Scan for the cell matching the given text and deliver its (X, Y) coordinate at center. 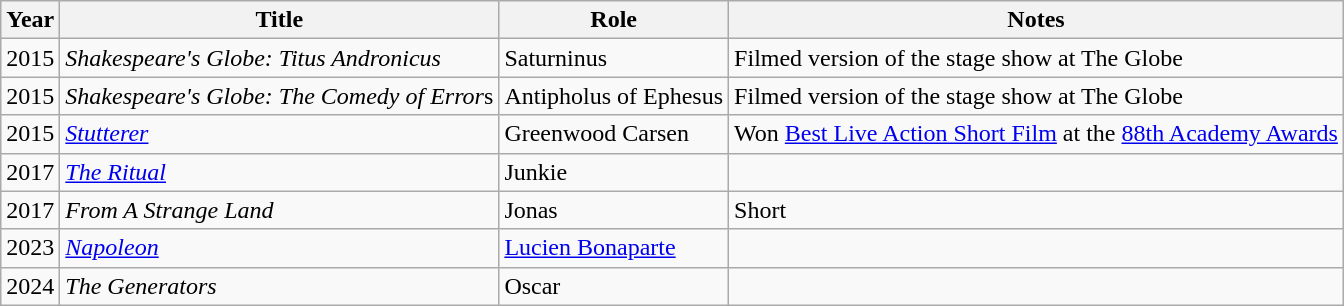
Oscar (614, 286)
Jonas (614, 210)
From A Strange Land (280, 210)
The Ritual (280, 172)
2023 (30, 248)
Short (1036, 210)
Title (280, 20)
Greenwood Carsen (614, 134)
Shakespeare's Globe: The Comedy of Errors (280, 96)
Won Best Live Action Short Film at the 88th Academy Awards (1036, 134)
Shakespeare's Globe: Titus Andronicus (280, 58)
Year (30, 20)
Notes (1036, 20)
Napoleon (280, 248)
Lucien Bonaparte (614, 248)
Junkie (614, 172)
Antipholus of Ephesus (614, 96)
Saturninus (614, 58)
Stutterer (280, 134)
The Generators (280, 286)
Role (614, 20)
2024 (30, 286)
